Extract the [x, y] coordinate from the center of the cell holding the provided text.  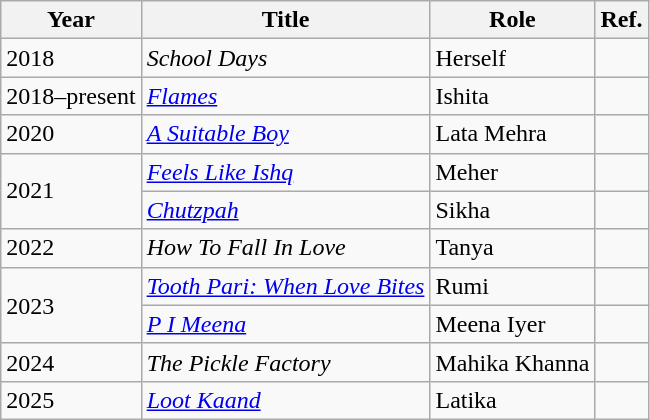
How To Fall In Love [286, 248]
Meher [512, 172]
2021 [71, 191]
2024 [71, 362]
2018 [71, 58]
Tooth Pari: When Love Bites [286, 286]
2020 [71, 134]
Year [71, 20]
Tanya [512, 248]
Ishita [512, 96]
Ref. [622, 20]
Loot Kaand [286, 400]
Lata Mehra [512, 134]
Rumi [512, 286]
2022 [71, 248]
School Days [286, 58]
Feels Like Ishq [286, 172]
A Suitable Boy [286, 134]
The Pickle Factory [286, 362]
Meena Iyer [512, 324]
2025 [71, 400]
Role [512, 20]
Sikha [512, 210]
2018–present [71, 96]
Chutzpah [286, 210]
Flames [286, 96]
Herself [512, 58]
P I Meena [286, 324]
2023 [71, 305]
Title [286, 20]
Mahika Khanna [512, 362]
Latika [512, 400]
